Locate the cell with the specified text and output its (x, y) center coordinate. 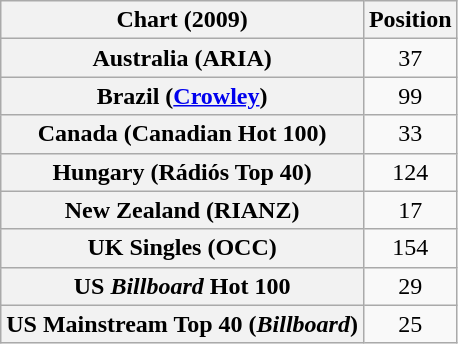
Chart (2009) (182, 20)
Australia (ARIA) (182, 58)
37 (410, 58)
Hungary (Rádiós Top 40) (182, 172)
124 (410, 172)
17 (410, 210)
25 (410, 324)
33 (410, 134)
154 (410, 248)
99 (410, 96)
Brazil (Crowley) (182, 96)
New Zealand (RIANZ) (182, 210)
Position (410, 20)
29 (410, 286)
UK Singles (OCC) (182, 248)
US Billboard Hot 100 (182, 286)
US Mainstream Top 40 (Billboard) (182, 324)
Canada (Canadian Hot 100) (182, 134)
